Scan for the cell matching the given text and deliver its [X, Y] coordinate at center. 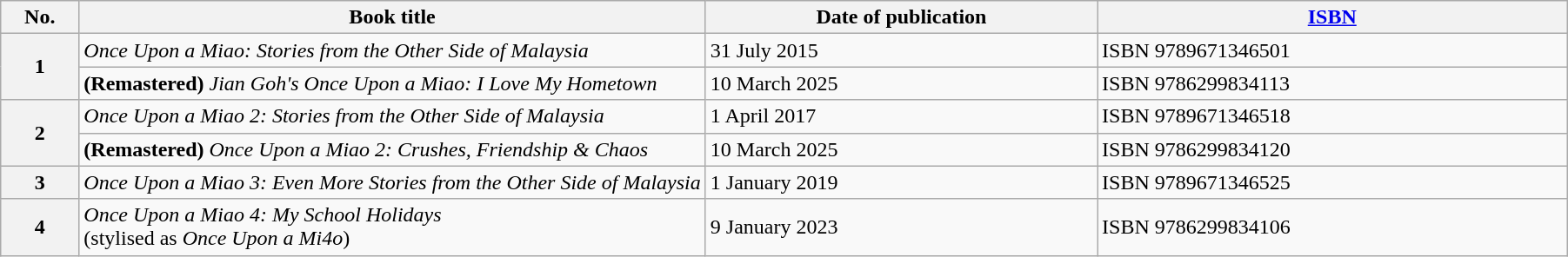
ISBN [1332, 17]
ISBN 9786299834113 [1332, 83]
Once Upon a Miao 2: Stories from the Other Side of Malaysia [392, 116]
3 [40, 182]
1 [40, 67]
(Remastered) Jian Goh's Once Upon a Miao: I Love My Hometown [392, 83]
Date of publication [901, 17]
Book title [392, 17]
Once Upon a Miao 3: Even More Stories from the Other Side of Malaysia [392, 182]
No. [40, 17]
ISBN 9789671346501 [1332, 50]
(Remastered) Once Upon a Miao 2: Crushes, Friendship & Chaos [392, 149]
ISBN 9786299834120 [1332, 149]
31 July 2015 [901, 50]
2 [40, 133]
Once Upon a Miao: Stories from the Other Side of Malaysia [392, 50]
ISBN 9789671346518 [1332, 116]
1 April 2017 [901, 116]
4 [40, 227]
ISBN 9789671346525 [1332, 182]
Once Upon a Miao 4: My School Holidays(stylised as Once Upon a Mi4o) [392, 227]
ISBN 9786299834106 [1332, 227]
1 January 2019 [901, 182]
9 January 2023 [901, 227]
